Scan for the cell matching the given text and deliver its (x, y) coordinate at center. 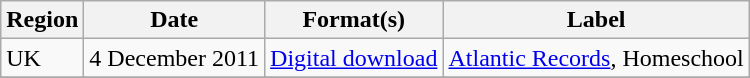
Digital download (354, 58)
Region (42, 20)
Label (596, 20)
Atlantic Records, Homeschool (596, 58)
4 December 2011 (174, 58)
Date (174, 20)
UK (42, 58)
Format(s) (354, 20)
